Scan for the cell matching the given text and deliver its [X, Y] coordinate at center. 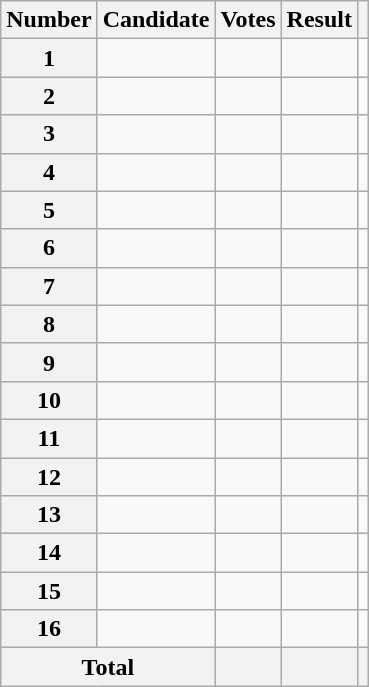
12 [49, 477]
8 [49, 324]
16 [49, 629]
14 [49, 553]
9 [49, 362]
2 [49, 96]
Total [108, 667]
4 [49, 172]
Votes [248, 20]
Candidate [156, 20]
5 [49, 210]
1 [49, 58]
Number [49, 20]
3 [49, 134]
7 [49, 286]
13 [49, 515]
10 [49, 400]
Result [319, 20]
11 [49, 438]
15 [49, 591]
6 [49, 248]
